Return the (X, Y) coordinate for the center point of the cell that contains the specified text.  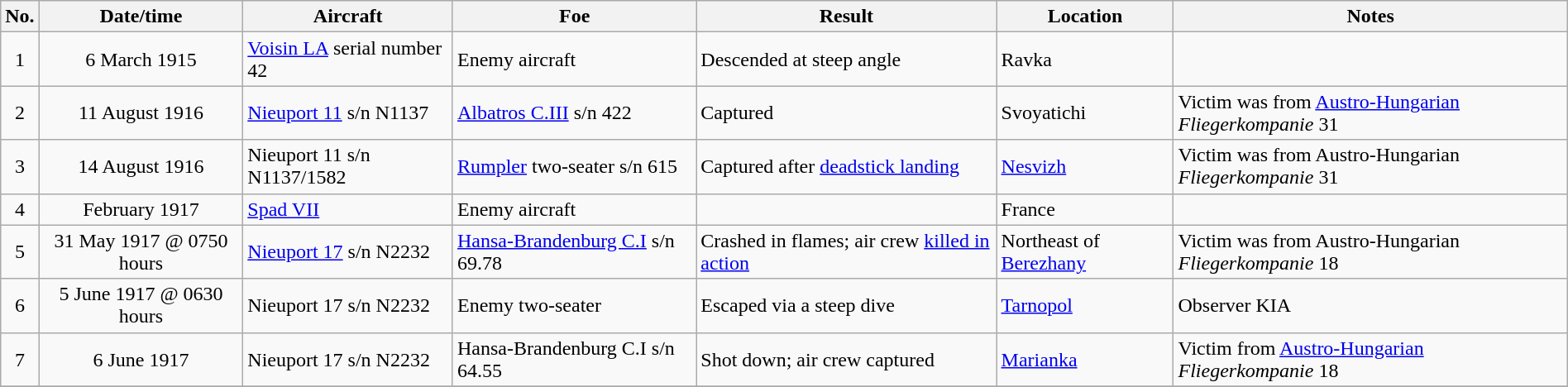
Hansa-Brandenburg C.I s/n 69.78 (574, 251)
5 (20, 251)
Svoyatichi (1085, 112)
4 (20, 209)
14 August 1916 (141, 167)
Nieuport 11 s/n N1137 (348, 112)
3 (20, 167)
Shot down; air crew captured (847, 359)
Crashed in flames; air crew killed in action (847, 251)
February 1917 (141, 209)
Nesvizh (1085, 167)
Date/time (141, 17)
Captured after deadstick landing (847, 167)
Hansa-Brandenburg C.I s/n 64.55 (574, 359)
Voisin LA serial number 42 (348, 60)
Notes (1370, 17)
Victim from Austro-Hungarian Fliegerkompanie 18 (1370, 359)
Location (1085, 17)
6 (20, 306)
Ravka (1085, 60)
Captured (847, 112)
Result (847, 17)
6 March 1915 (141, 60)
No. (20, 17)
5 June 1917 @ 0630 hours (141, 306)
Foe (574, 17)
Escaped via a steep dive (847, 306)
Northeast of Berezhany (1085, 251)
1 (20, 60)
Enemy two-seater (574, 306)
Tarnopol (1085, 306)
Spad VII (348, 209)
Victim was from Austro-Hungarian Fliegerkompanie 18 (1370, 251)
Observer KIA (1370, 306)
31 May 1917 @ 0750 hours (141, 251)
Descended at steep angle (847, 60)
Rumpler two-seater s/n 615 (574, 167)
7 (20, 359)
France (1085, 209)
Albatros C.III s/n 422 (574, 112)
11 August 1916 (141, 112)
Aircraft (348, 17)
2 (20, 112)
Nieuport 11 s/n N1137/1582 (348, 167)
6 June 1917 (141, 359)
Marianka (1085, 359)
